Search for the cell housing the specified text and yield its (X, Y) center coordinate. 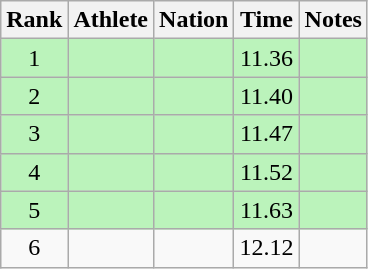
Athlete (111, 20)
2 (34, 96)
Rank (34, 20)
3 (34, 134)
11.63 (266, 210)
Notes (333, 20)
1 (34, 58)
11.52 (266, 172)
11.36 (266, 58)
Nation (194, 20)
11.40 (266, 96)
12.12 (266, 248)
11.47 (266, 134)
6 (34, 248)
4 (34, 172)
5 (34, 210)
Time (266, 20)
